Identify which cell holds the provided text, then report its [X, Y] central coordinate. 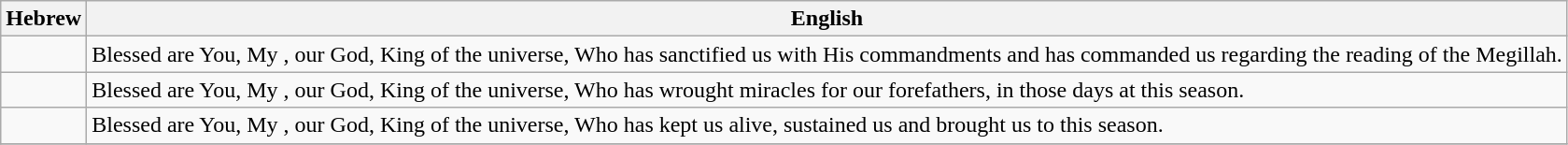
Blessed are You, My , our God, King of the universe, Who has kept us alive, sustained us and brought us to this season. [827, 125]
Blessed are You, My , our God, King of the universe, Who has wrought miracles for our forefathers, in those days at this season. [827, 90]
English [827, 19]
Hebrew [44, 19]
